Return (X, Y) of the center of cell containing provided text 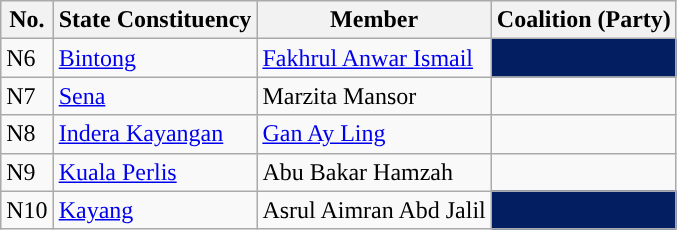
Fakhrul Anwar Ismail (374, 58)
Bintong (155, 58)
Asrul Aimran Abd Jalil (374, 210)
Member (374, 20)
Indera Kayangan (155, 134)
N9 (27, 172)
Abu Bakar Hamzah (374, 172)
Kayang (155, 210)
Coalition (Party) (584, 20)
Marzita Mansor (374, 96)
N6 (27, 58)
No. (27, 20)
N7 (27, 96)
Sena (155, 96)
N8 (27, 134)
N10 (27, 210)
Gan Ay Ling (374, 134)
Kuala Perlis (155, 172)
State Constituency (155, 20)
